Output the (X, Y) coordinate of the center of the cell containing the given text.  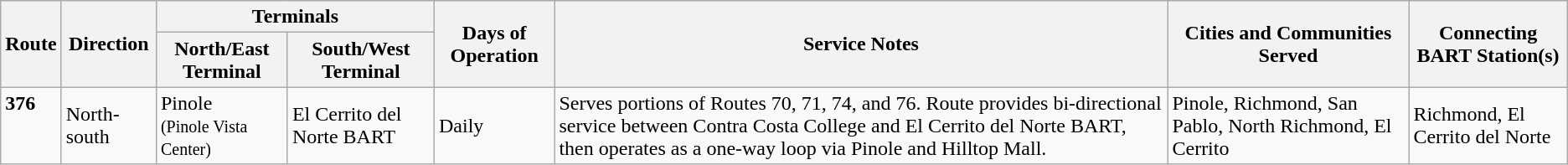
376 (31, 126)
Terminals (295, 17)
Direction (109, 44)
Richmond, El Cerrito del Norte (1488, 126)
El Cerrito del Norte BART (360, 126)
Daily (494, 126)
Pinole(Pinole Vista Center) (221, 126)
Pinole, Richmond, San Pablo, North Richmond, El Cerrito (1288, 126)
South/West Terminal (360, 60)
North-south (109, 126)
Days of Operation (494, 44)
North/East Terminal (221, 60)
Connecting BART Station(s) (1488, 44)
Route (31, 44)
Cities and Communities Served (1288, 44)
Service Notes (861, 44)
